Return (x, y) of the center of cell containing provided text 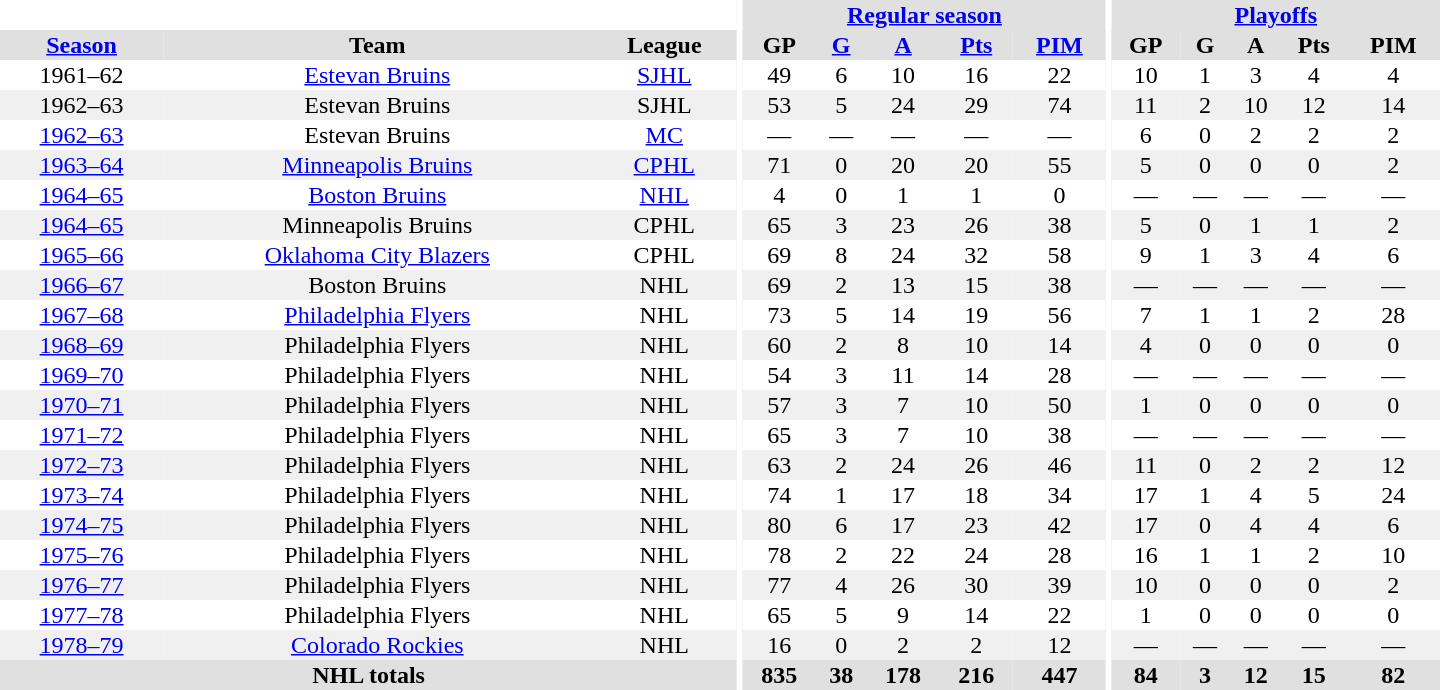
Playoffs (1276, 15)
1977–78 (82, 615)
1967–68 (82, 315)
80 (780, 525)
63 (780, 465)
447 (1060, 675)
49 (780, 75)
1975–76 (82, 555)
1970–71 (82, 405)
19 (976, 315)
1969–70 (82, 375)
78 (780, 555)
77 (780, 585)
54 (780, 375)
57 (780, 405)
13 (904, 285)
55 (1060, 165)
1968–69 (82, 345)
34 (1060, 495)
1965–66 (82, 255)
Team (377, 45)
1963–64 (82, 165)
1972–73 (82, 465)
73 (780, 315)
39 (1060, 585)
1978–79 (82, 645)
84 (1146, 675)
1974–75 (82, 525)
Season (82, 45)
216 (976, 675)
1971–72 (82, 435)
MC (664, 135)
1961–62 (82, 75)
1966–67 (82, 285)
Regular season (924, 15)
71 (780, 165)
178 (904, 675)
58 (1060, 255)
1973–74 (82, 495)
32 (976, 255)
Colorado Rockies (377, 645)
60 (780, 345)
18 (976, 495)
50 (1060, 405)
League (664, 45)
1976–77 (82, 585)
82 (1394, 675)
835 (780, 675)
46 (1060, 465)
29 (976, 105)
56 (1060, 315)
53 (780, 105)
30 (976, 585)
Oklahoma City Blazers (377, 255)
42 (1060, 525)
NHL totals (368, 675)
